Return the (X, Y) coordinate for the center point of the cell that contains the specified text.  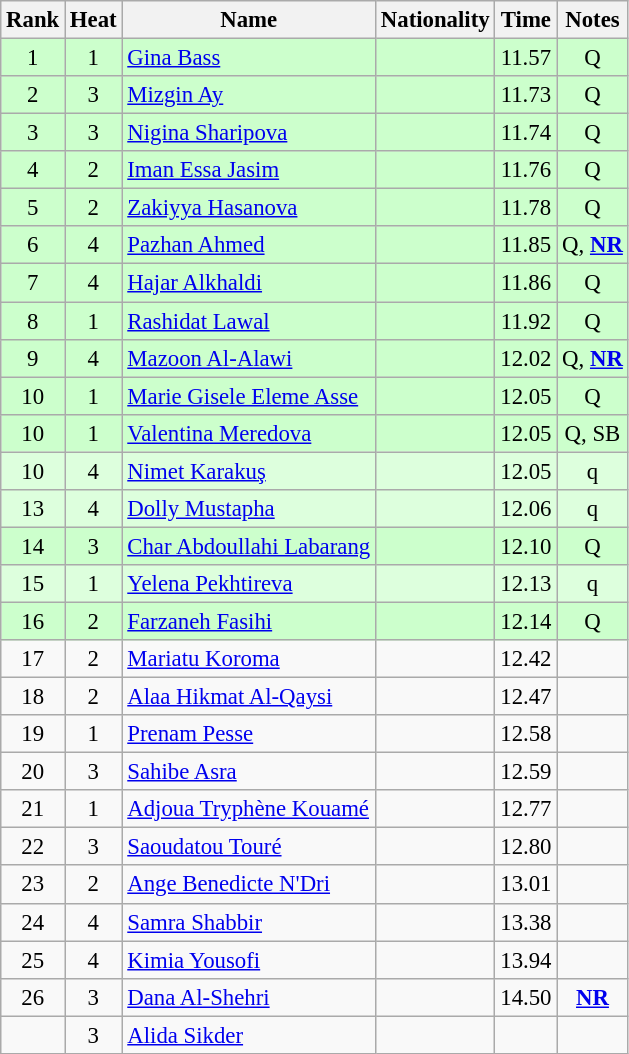
Sahibe Asra (249, 772)
11.76 (526, 170)
Gina Bass (249, 58)
12.80 (526, 847)
Q, SB (592, 433)
Alaa Hikmat Al-Qaysi (249, 697)
Prenam Pesse (249, 734)
Mariatu Koroma (249, 659)
11.73 (526, 95)
11.86 (526, 283)
5 (33, 208)
Pazhan Ahmed (249, 245)
Valentina Meredova (249, 433)
16 (33, 621)
12.14 (526, 621)
12.13 (526, 584)
26 (33, 997)
Mazoon Al-Alawi (249, 358)
Ange Benedicte N'Dri (249, 885)
Marie Gisele Eleme Asse (249, 396)
Nationality (434, 20)
11.78 (526, 208)
12.47 (526, 697)
Rank (33, 20)
14 (33, 546)
13.38 (526, 922)
Zakiyya Hasanova (249, 208)
Heat (94, 20)
8 (33, 321)
23 (33, 885)
Dolly Mustapha (249, 509)
Hajar Alkhaldi (249, 283)
Alida Sikder (249, 1035)
Char Abdoullahi Labarang (249, 546)
Samra Shabbir (249, 922)
7 (33, 283)
Rashidat Lawal (249, 321)
15 (33, 584)
12.02 (526, 358)
Adjoua Tryphène Kouamé (249, 809)
14.50 (526, 997)
24 (33, 922)
21 (33, 809)
12.77 (526, 809)
19 (33, 734)
22 (33, 847)
Kimia Yousofi (249, 960)
12.06 (526, 509)
13.94 (526, 960)
25 (33, 960)
Nimet Karakuş (249, 471)
Name (249, 20)
Mizgin Ay (249, 95)
12.42 (526, 659)
Time (526, 20)
11.85 (526, 245)
17 (33, 659)
Nigina Sharipova (249, 133)
Notes (592, 20)
12.58 (526, 734)
12.59 (526, 772)
Yelena Pekhtireva (249, 584)
9 (33, 358)
Iman Essa Jasim (249, 170)
11.92 (526, 321)
Dana Al-Shehri (249, 997)
NR (592, 997)
11.74 (526, 133)
20 (33, 772)
13.01 (526, 885)
11.57 (526, 58)
Saoudatou Touré (249, 847)
12.10 (526, 546)
18 (33, 697)
6 (33, 245)
Farzaneh Fasihi (249, 621)
13 (33, 509)
